Extract the (x, y) coordinate from the center of the cell holding the provided text.  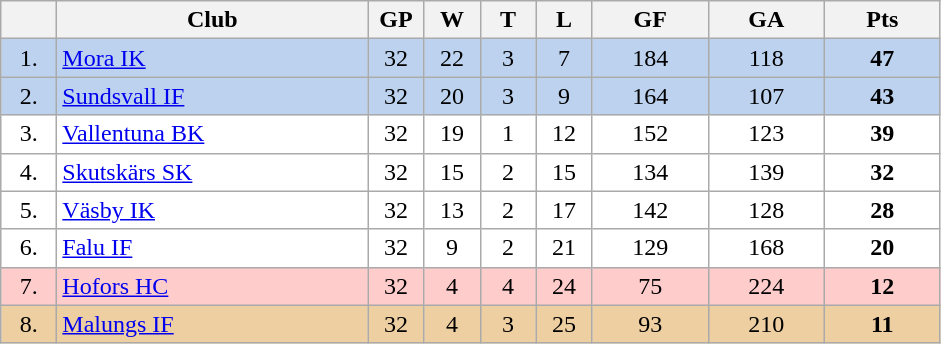
5. (29, 210)
1. (29, 58)
Pts (882, 20)
4. (29, 172)
2. (29, 96)
W (452, 20)
8. (29, 324)
129 (650, 248)
28 (882, 210)
24 (564, 286)
1 (508, 134)
164 (650, 96)
7 (564, 58)
Malungs IF (212, 324)
93 (650, 324)
142 (650, 210)
123 (766, 134)
17 (564, 210)
134 (650, 172)
Hofors HC (212, 286)
Mora IK (212, 58)
139 (766, 172)
3. (29, 134)
22 (452, 58)
21 (564, 248)
Sundsvall IF (212, 96)
Vallentuna BK (212, 134)
75 (650, 286)
118 (766, 58)
Club (212, 20)
210 (766, 324)
168 (766, 248)
128 (766, 210)
6. (29, 248)
39 (882, 134)
224 (766, 286)
11 (882, 324)
Falu IF (212, 248)
19 (452, 134)
GF (650, 20)
T (508, 20)
Skutskärs SK (212, 172)
43 (882, 96)
184 (650, 58)
13 (452, 210)
L (564, 20)
Väsby IK (212, 210)
7. (29, 286)
152 (650, 134)
GA (766, 20)
47 (882, 58)
107 (766, 96)
GP (396, 20)
25 (564, 324)
